Extract the [x, y] coordinate from the center of the cell holding the provided text.  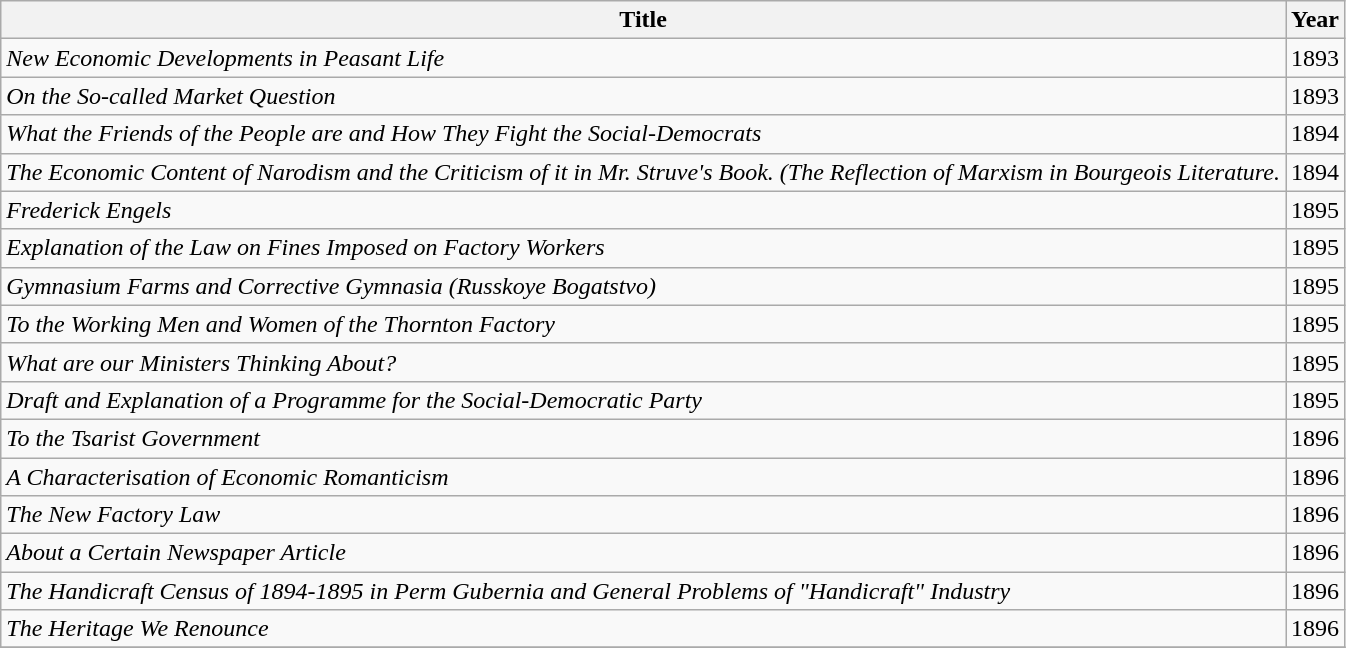
Draft and Explanation of a Programme for the Social-Democratic Party [644, 400]
New Economic Developments in Peasant Life [644, 58]
A Characterisation of Economic Romanticism [644, 477]
About a Certain Newspaper Article [644, 553]
What the Friends of the People are and How They Fight the Social-Democrats [644, 134]
The New Factory Law [644, 515]
Frederick Engels [644, 210]
The Heritage We Renounce [644, 629]
Explanation of the Law on Fines Imposed on Factory Workers [644, 248]
The Economic Content of Narodism and the Criticism of it in Mr. Struve's Book. (The Reflection of Marxism in Bourgeois Literature. [644, 172]
What are our Ministers Thinking About? [644, 362]
Year [1316, 20]
Gymnasium Farms and Corrective Gymnasia (Russkoye Bogatstvo) [644, 286]
On the So-called Market Question [644, 96]
Title [644, 20]
To the Working Men and Women of the Thornton Factory [644, 324]
The Handicraft Census of 1894-1895 in Perm Gubernia and General Problems of "Handicraft" Industry [644, 591]
To the Tsarist Government [644, 438]
